Identify which cell holds the provided text, then report its (x, y) central coordinate. 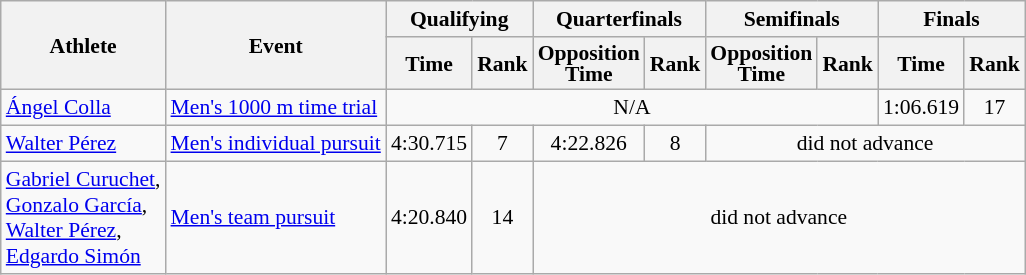
Semifinals (792, 19)
Athlete (84, 46)
Men's 1000 m time trial (276, 108)
Finals (952, 19)
17 (994, 108)
Quarterfinals (620, 19)
Walter Pérez (84, 144)
14 (502, 217)
4:22.826 (589, 144)
7 (502, 144)
Qualifying (460, 19)
N/A (632, 108)
4:30.715 (429, 144)
1:06.619 (921, 108)
Men's team pursuit (276, 217)
Men's individual pursuit (276, 144)
Gabriel Curuchet, Gonzalo García, Walter Pérez, Edgardo Simón (84, 217)
4:20.840 (429, 217)
8 (676, 144)
Ángel Colla (84, 108)
Event (276, 46)
